Pinpoint the cell where the given text exists, returning its [X, Y] midpoint coordinate. 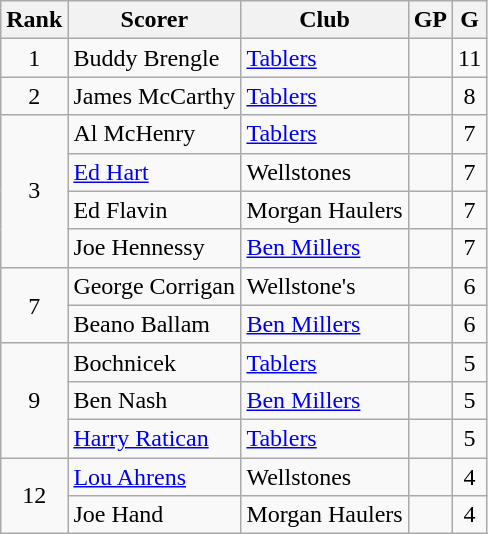
12 [34, 496]
9 [34, 400]
George Corrigan [154, 286]
Ed Flavin [154, 210]
Al McHenry [154, 134]
Wellstone's [324, 286]
Harry Ratican [154, 438]
Bochnicek [154, 362]
8 [470, 96]
Lou Ahrens [154, 477]
2 [34, 96]
Ed Hart [154, 172]
Buddy Brengle [154, 58]
James McCarthy [154, 96]
Scorer [154, 20]
Joe Hennessy [154, 248]
11 [470, 58]
3 [34, 191]
Club [324, 20]
G [470, 20]
1 [34, 58]
Rank [34, 20]
Joe Hand [154, 515]
Ben Nash [154, 400]
GP [430, 20]
Beano Ballam [154, 324]
